Search for the cell housing the specified text and yield its (X, Y) center coordinate. 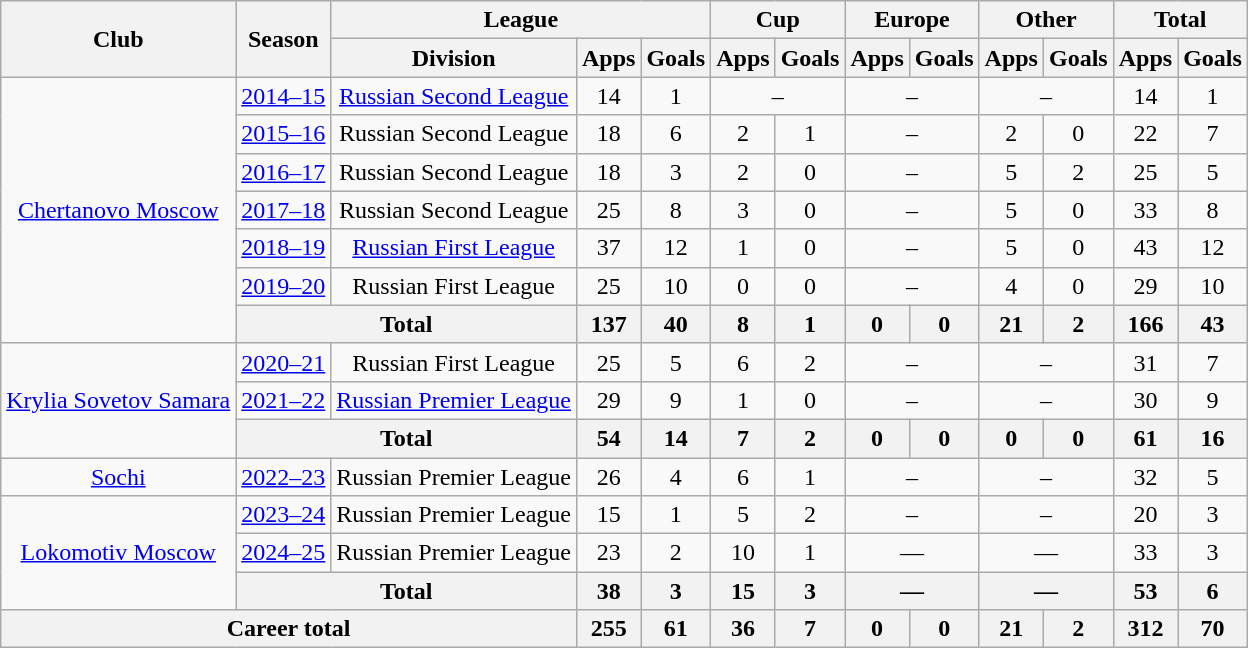
54 (608, 438)
Cup (778, 20)
2022–23 (284, 477)
2019–20 (284, 286)
16 (1213, 438)
40 (676, 324)
Europe (912, 20)
2016–17 (284, 172)
20 (1145, 515)
League (521, 20)
37 (608, 248)
Other (1046, 20)
Chertanovo Moscow (118, 210)
137 (608, 324)
Lokomotiv Moscow (118, 553)
26 (608, 477)
38 (608, 591)
2015–16 (284, 134)
31 (1145, 362)
53 (1145, 591)
2017–18 (284, 210)
Sochi (118, 477)
2024–25 (284, 553)
2020–21 (284, 362)
2023–24 (284, 515)
70 (1213, 629)
312 (1145, 629)
30 (1145, 400)
36 (743, 629)
255 (608, 629)
2021–22 (284, 400)
22 (1145, 134)
Krylia Sovetov Samara (118, 400)
23 (608, 553)
Season (284, 39)
166 (1145, 324)
2018–19 (284, 248)
32 (1145, 477)
Career total (289, 629)
2014–15 (284, 96)
Division (454, 58)
Club (118, 39)
